Provide the (X, Y) coordinate of the cell's center where the given text is located.  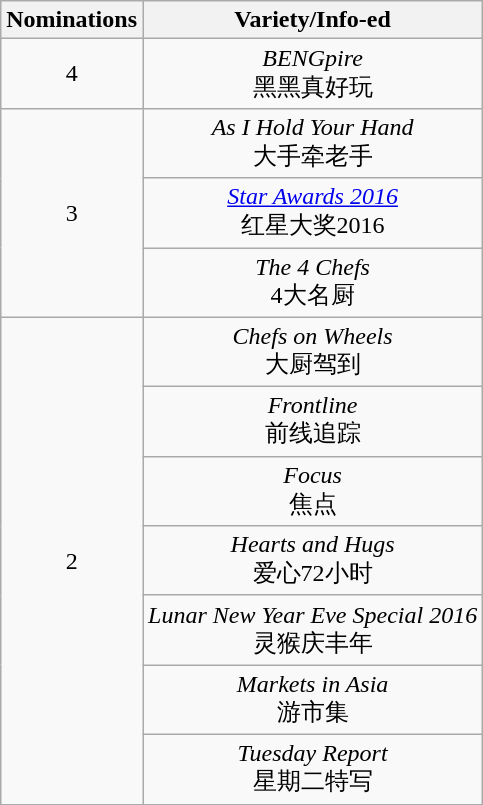
Star Awards 2016红星大奖2016 (312, 213)
3 (72, 212)
Chefs on Wheels大厨驾到 (312, 352)
4 (72, 74)
Markets in Asia游市集 (312, 700)
Hearts and Hugs爱心72小时 (312, 561)
2 (72, 560)
Tuesday Report星期二特写 (312, 769)
BENGpire黑黑真好玩 (312, 74)
As I Hold Your Hand大手牵老手 (312, 143)
The 4 Chefs4大名厨 (312, 283)
Frontline前线追踪 (312, 422)
Nominations (72, 20)
Lunar New Year Eve Special 2016灵猴庆丰年 (312, 630)
Variety/Info-ed (312, 20)
Focus焦点 (312, 491)
